Scan for the cell matching the given text and deliver its [X, Y] coordinate at center. 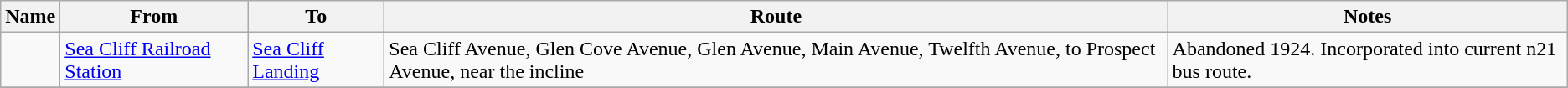
Sea Cliff Landing [317, 60]
Notes [1367, 17]
From [154, 17]
Abandoned 1924. Incorporated into current n21 bus route. [1367, 60]
To [317, 17]
Sea Cliff Avenue, Glen Cove Avenue, Glen Avenue, Main Avenue, Twelfth Avenue, to Prospect Avenue, near the incline [776, 60]
Route [776, 17]
Name [30, 17]
Sea Cliff Railroad Station [154, 60]
